Detect which cell encompasses the target text, then output its [X, Y] center coordinate. 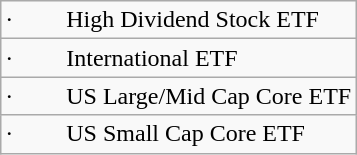
· High Dividend Stock ETF [179, 20]
· US Large/Mid Cap Core ETF [179, 96]
· International ETF [179, 58]
· US Small Cap Core ETF [179, 134]
